Return (x, y) of the center of cell containing provided text 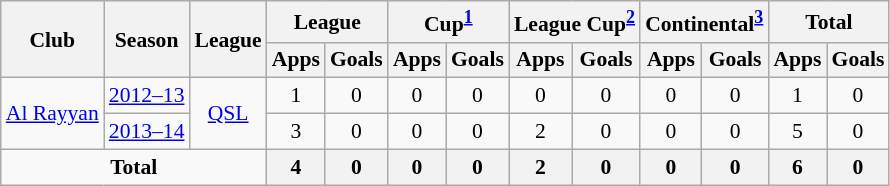
Continental3 (704, 22)
5 (797, 132)
Club (52, 40)
League Cup2 (574, 22)
2013–14 (147, 132)
6 (797, 167)
Season (147, 40)
3 (296, 132)
Cup1 (448, 22)
4 (296, 167)
2012–13 (147, 96)
Al Rayyan (52, 114)
QSL (228, 114)
